From the cell containing the given text, extract its center point as (X, Y) coordinate. 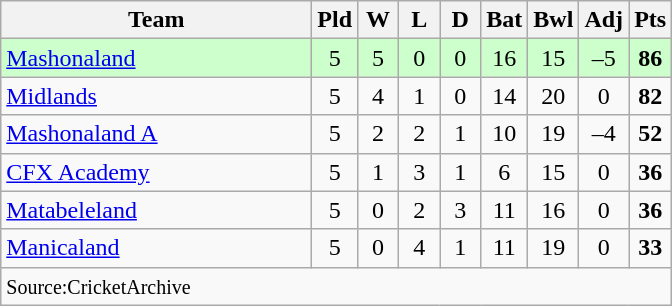
Manicaland (156, 248)
Adj (604, 20)
Midlands (156, 96)
Pts (650, 20)
Team (156, 20)
Pld (335, 20)
52 (650, 134)
CFX Academy (156, 172)
10 (504, 134)
Mashonaland (156, 58)
Matabeleland (156, 210)
Bat (504, 20)
Bwl (554, 20)
W (378, 20)
L (420, 20)
Mashonaland A (156, 134)
6 (504, 172)
–5 (604, 58)
Source:CricketArchive (336, 286)
D (460, 20)
86 (650, 58)
33 (650, 248)
20 (554, 96)
14 (504, 96)
82 (650, 96)
–4 (604, 134)
